Find where the given text appears and provide that cell's center as (x, y) coordinate. 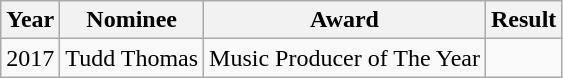
Nominee (132, 20)
Award (345, 20)
2017 (30, 58)
Tudd Thomas (132, 58)
Result (523, 20)
Year (30, 20)
Music Producer of The Year (345, 58)
